Extract the (x, y) coordinate from the center of the cell holding the provided text.  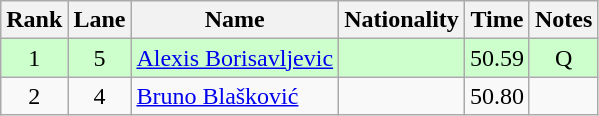
Q (563, 58)
Time (496, 20)
2 (34, 96)
Bruno Blašković (235, 96)
5 (100, 58)
Lane (100, 20)
Alexis Borisavljevic (235, 58)
Notes (563, 20)
Rank (34, 20)
4 (100, 96)
Name (235, 20)
50.80 (496, 96)
Nationality (402, 20)
50.59 (496, 58)
1 (34, 58)
